Output the (X, Y) coordinate of the center of the cell containing the given text.  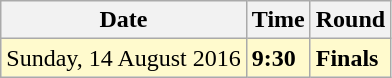
Sunday, 14 August 2016 (124, 58)
Time (278, 20)
Finals (350, 58)
9:30 (278, 58)
Date (124, 20)
Round (350, 20)
